Pinpoint the cell where the given text exists, returning its [X, Y] midpoint coordinate. 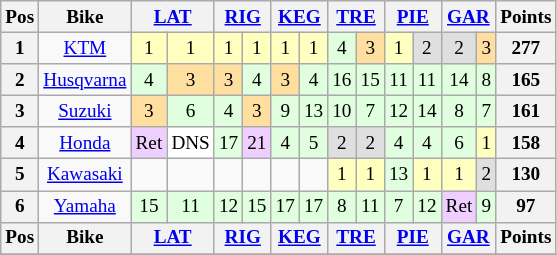
161 [526, 111]
KTM [85, 48]
Kawasaki [85, 175]
Husqvarna [85, 80]
Honda [85, 143]
Yamaha [85, 206]
21 [257, 143]
277 [526, 48]
10 [342, 111]
Suzuki [85, 111]
DNS [191, 143]
97 [526, 206]
16 [342, 80]
165 [526, 80]
158 [526, 143]
130 [526, 175]
